For the text-containing cell, return its midpoint in [x, y] coordinate format. 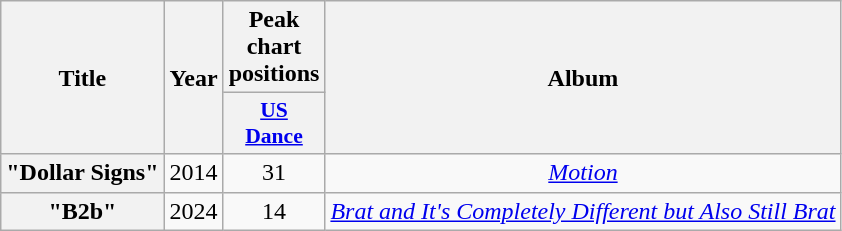
2024 [194, 211]
Brat and It's Completely Different but Also Still Brat [583, 211]
Motion [583, 173]
Title [82, 78]
Album [583, 78]
USDance [274, 124]
Peak chart positions [274, 47]
31 [274, 173]
"B2b" [82, 211]
14 [274, 211]
2014 [194, 173]
"Dollar Signs" [82, 173]
Year [194, 78]
